Identify which cell holds the provided text, then report its (x, y) central coordinate. 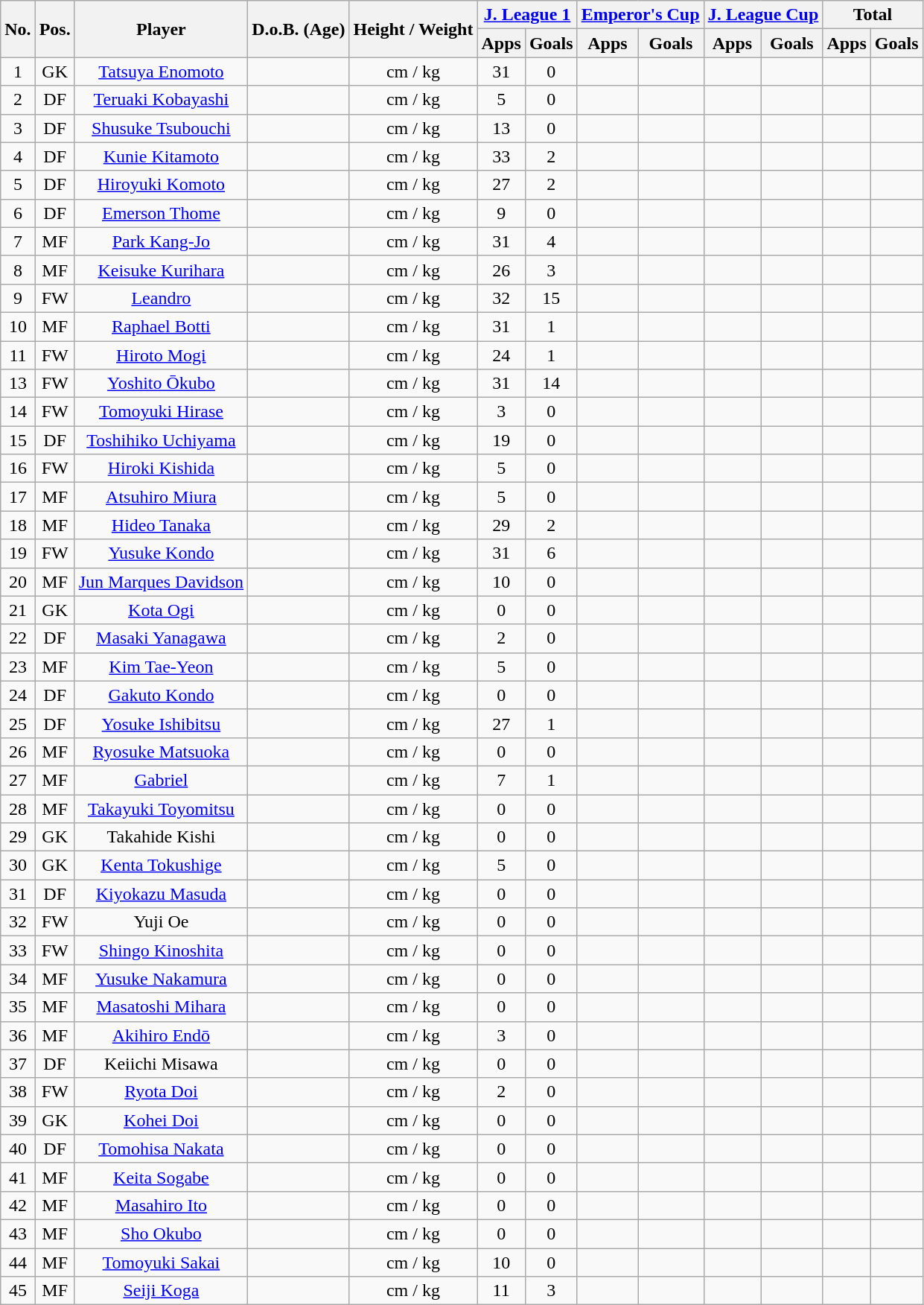
Pos. (55, 29)
Kiyokazu Masuda (161, 894)
45 (18, 1291)
35 (18, 1007)
8 (18, 270)
Player (161, 29)
25 (18, 723)
Raphael Botti (161, 326)
Atsuhiro Miura (161, 497)
Keiichi Misawa (161, 1064)
Height / Weight (413, 29)
43 (18, 1233)
Gakuto Kondo (161, 695)
23 (18, 667)
Yuji Oe (161, 922)
Gabriel (161, 780)
38 (18, 1092)
Tomohisa Nakata (161, 1149)
40 (18, 1149)
D.o.B. (Age) (299, 29)
21 (18, 610)
44 (18, 1263)
30 (18, 866)
39 (18, 1120)
Yoshito Ōkubo (161, 384)
Yosuke Ishibitsu (161, 723)
Kunie Kitamoto (161, 156)
41 (18, 1177)
Seiji Koga (161, 1291)
Shingo Kinoshita (161, 950)
17 (18, 497)
20 (18, 582)
36 (18, 1035)
Hiroki Kishida (161, 469)
22 (18, 638)
Toshihiko Uchiyama (161, 440)
Emperor's Cup (640, 15)
Leandro (161, 298)
Jun Marques Davidson (161, 582)
Masaki Yanagawa (161, 638)
Ryota Doi (161, 1092)
Keita Sogabe (161, 1177)
Park Kang-Jo (161, 241)
J. League Cup (763, 15)
Emerson Thome (161, 213)
Akihiro Endō (161, 1035)
Takahide Kishi (161, 837)
Tomoyuki Hirase (161, 412)
Kohei Doi (161, 1120)
Masatoshi Mihara (161, 1007)
16 (18, 469)
Masahiro Ito (161, 1205)
34 (18, 979)
Takayuki Toyomitsu (161, 808)
J. League 1 (527, 15)
Kota Ogi (161, 610)
Keisuke Kurihara (161, 270)
18 (18, 525)
Hiroto Mogi (161, 355)
Yusuke Nakamura (161, 979)
42 (18, 1205)
Total (873, 15)
Kim Tae-Yeon (161, 667)
No. (18, 29)
28 (18, 808)
Hideo Tanaka (161, 525)
Hiroyuki Komoto (161, 185)
Shusuke Tsubouchi (161, 128)
Ryosuke Matsuoka (161, 752)
37 (18, 1064)
Teruaki Kobayashi (161, 100)
Yusuke Kondo (161, 553)
Tatsuya Enomoto (161, 72)
Kenta Tokushige (161, 866)
Tomoyuki Sakai (161, 1263)
Sho Okubo (161, 1233)
